Return [X, Y] of the center of cell containing provided text 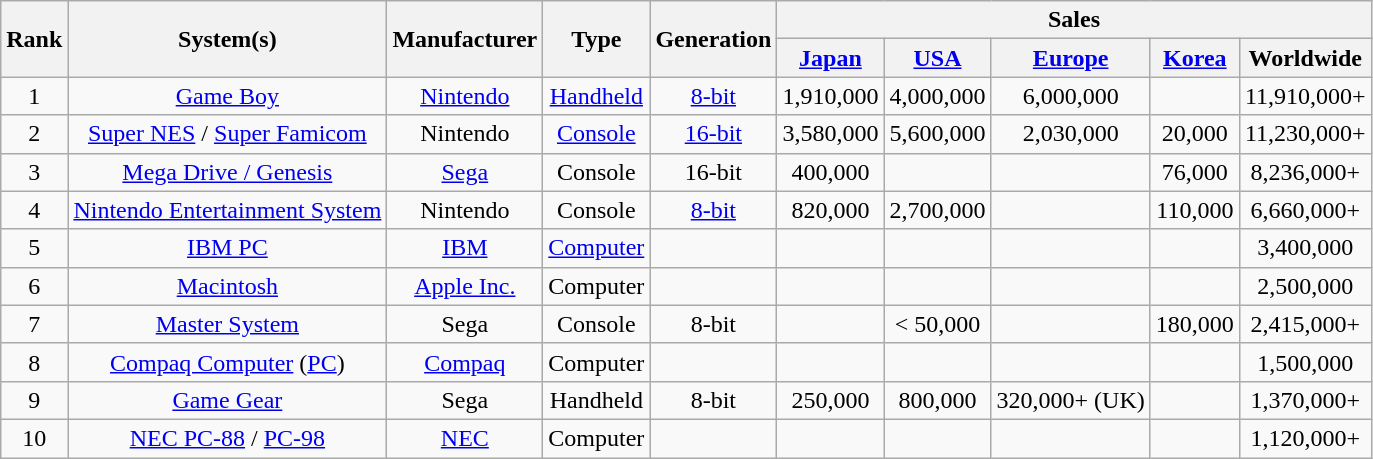
3,400,000 [1305, 248]
1,500,000 [1305, 362]
4,000,000 [938, 96]
8 [34, 362]
110,000 [1194, 210]
< 50,000 [938, 324]
NEC [465, 438]
2,500,000 [1305, 286]
10 [34, 438]
Manufacturer [465, 39]
1,370,000+ [1305, 400]
Korea [1194, 58]
Compaq Computer (PC) [228, 362]
1,910,000 [830, 96]
3,580,000 [830, 134]
Worldwide [1305, 58]
Compaq [465, 362]
4 [34, 210]
IBM [465, 248]
Europe [1070, 58]
6,660,000+ [1305, 210]
6 [34, 286]
2,700,000 [938, 210]
9 [34, 400]
820,000 [830, 210]
2,415,000+ [1305, 324]
400,000 [830, 172]
Generation [714, 39]
System(s) [228, 39]
2 [34, 134]
11,910,000+ [1305, 96]
5,600,000 [938, 134]
Rank [34, 39]
Super NES / Super Famicom [228, 134]
180,000 [1194, 324]
Mega Drive / Genesis [228, 172]
Macintosh [228, 286]
USA [938, 58]
IBM PC [228, 248]
1,120,000+ [1305, 438]
Nintendo Entertainment System [228, 210]
Sales [1074, 20]
800,000 [938, 400]
2,030,000 [1070, 134]
Apple Inc. [465, 286]
320,000+ (UK) [1070, 400]
11,230,000+ [1305, 134]
Japan [830, 58]
1 [34, 96]
Master System [228, 324]
76,000 [1194, 172]
NEC PC-88 / PC-98 [228, 438]
6,000,000 [1070, 96]
20,000 [1194, 134]
Game Gear [228, 400]
250,000 [830, 400]
5 [34, 248]
Type [596, 39]
7 [34, 324]
3 [34, 172]
Game Boy [228, 96]
8,236,000+ [1305, 172]
